Detect which cell encompasses the target text, then output its (X, Y) center coordinate. 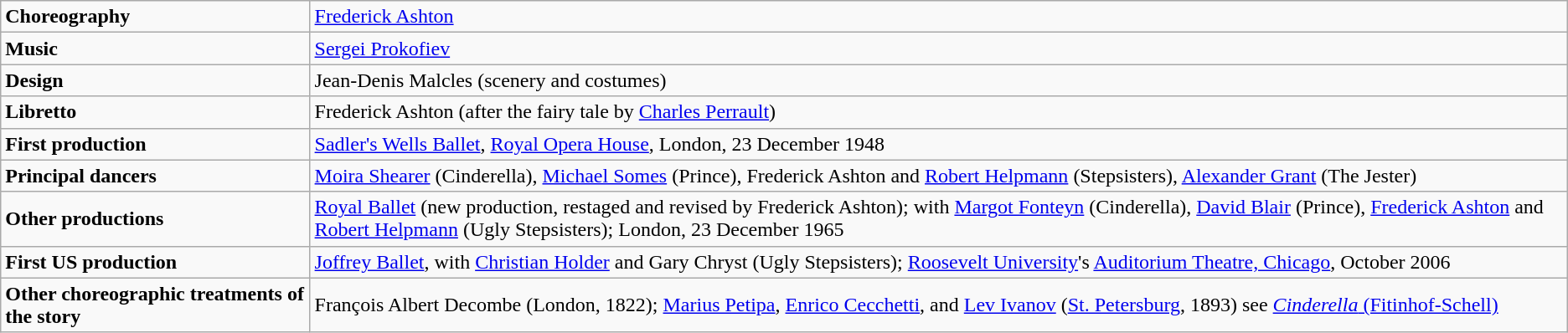
Principal dancers (156, 176)
Other productions (156, 219)
First US production (156, 262)
Moira Shearer (Cinderella), Michael Somes (Prince), Frederick Ashton and Robert Helpmann (Stepsisters), Alexander Grant (The Jester) (938, 176)
Joffrey Ballet, with Christian Holder and Gary Chryst (Ugly Stepsisters); Roosevelt University's Auditorium Theatre, Chicago, October 2006 (938, 262)
First production (156, 144)
Sergei Prokofiev (938, 49)
Other choreographic treatments of the story (156, 305)
Libretto (156, 112)
François Albert Decombe (London, 1822); Marius Petipa, Enrico Cecchetti, and Lev Ivanov (St. Petersburg, 1893) see Cinderella (Fitinhof-Schell) (938, 305)
Music (156, 49)
Jean-Denis Malcles (scenery and costumes) (938, 80)
Frederick Ashton (after the fairy tale by Charles Perrault) (938, 112)
Sadler's Wells Ballet, Royal Opera House, London, 23 December 1948 (938, 144)
Choreography (156, 17)
Design (156, 80)
Frederick Ashton (938, 17)
